Output the (x, y) coordinate of the center of the cell containing the given text.  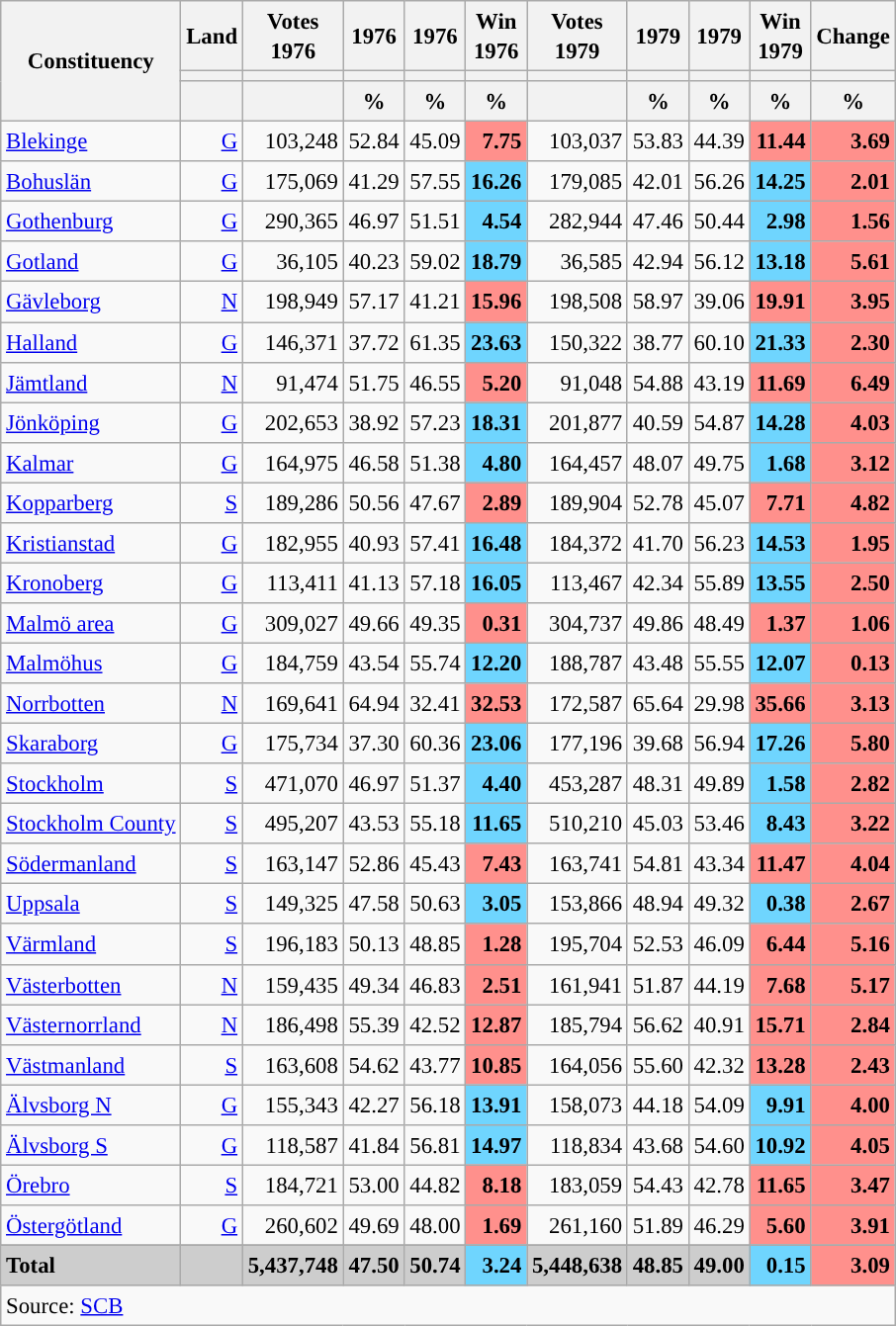
49.86 (658, 623)
56.18 (435, 1105)
260,602 (293, 1226)
Constituency (91, 61)
54.88 (658, 382)
51.37 (435, 783)
Kronoberg (91, 583)
184,721 (293, 1185)
8.43 (780, 825)
3.69 (852, 142)
60.36 (435, 744)
Win 1976 (496, 36)
42.01 (658, 182)
17.26 (780, 744)
7.43 (496, 864)
4.54 (496, 221)
14.28 (780, 423)
23.63 (496, 342)
51.38 (435, 463)
43.34 (719, 864)
49.00 (719, 1266)
1.58 (780, 783)
Uppsala (91, 904)
4.05 (852, 1145)
91,474 (293, 382)
13.28 (780, 1064)
11.69 (780, 382)
49.75 (719, 463)
5,448,638 (578, 1266)
48.31 (658, 783)
19.91 (780, 303)
37.72 (374, 342)
Värmland (91, 945)
198,949 (293, 303)
29.98 (719, 704)
155,343 (293, 1105)
201,877 (578, 423)
7.71 (780, 502)
4.40 (496, 783)
309,027 (293, 623)
Votes 1976 (293, 36)
49.69 (374, 1226)
50.13 (374, 945)
198,508 (578, 303)
21.33 (780, 342)
2.67 (852, 904)
Stockholm County (91, 825)
1.95 (852, 544)
40.91 (719, 1024)
Gothenburg (91, 221)
0.15 (780, 1266)
188,787 (578, 663)
261,160 (578, 1226)
50.74 (435, 1266)
179,085 (578, 182)
50.63 (435, 904)
43.68 (658, 1145)
113,467 (578, 583)
2.98 (780, 221)
55.89 (719, 583)
1.68 (780, 463)
Source: SCB (448, 1305)
Malmöhus (91, 663)
189,904 (578, 502)
177,196 (578, 744)
184,372 (578, 544)
46.83 (435, 985)
202,653 (293, 423)
1.06 (852, 623)
41.29 (374, 182)
46.09 (719, 945)
5.16 (852, 945)
Total (91, 1266)
53.83 (658, 142)
10.92 (780, 1145)
Halland (91, 342)
Gotland (91, 261)
57.17 (374, 303)
46.55 (435, 382)
51.75 (374, 382)
52.78 (658, 502)
14.53 (780, 544)
1.28 (496, 945)
150,322 (578, 342)
118,834 (578, 1145)
16.05 (496, 583)
4.03 (852, 423)
43.48 (658, 663)
60.10 (719, 342)
Kalmar (91, 463)
149,325 (293, 904)
Västmanland (91, 1064)
184,759 (293, 663)
Örebro (91, 1185)
47.50 (374, 1266)
175,734 (293, 744)
3.24 (496, 1266)
158,073 (578, 1105)
52.53 (658, 945)
55.74 (435, 663)
Stockholm (91, 783)
3.22 (852, 825)
14.97 (496, 1145)
5.60 (780, 1226)
47.58 (374, 904)
48.94 (658, 904)
2.01 (852, 182)
38.77 (658, 342)
3.47 (852, 1185)
5.80 (852, 744)
50.44 (719, 221)
Västerbotten (91, 985)
56.23 (719, 544)
56.12 (719, 261)
15.96 (496, 303)
52.86 (374, 864)
49.89 (719, 783)
2.82 (852, 783)
39.68 (658, 744)
Älvsborg N (91, 1105)
48.07 (658, 463)
453,287 (578, 783)
5.20 (496, 382)
175,069 (293, 182)
53.00 (374, 1185)
182,955 (293, 544)
46.29 (719, 1226)
49.35 (435, 623)
57.18 (435, 583)
41.70 (658, 544)
282,944 (578, 221)
15.71 (780, 1024)
8.18 (496, 1185)
Jönköping (91, 423)
40.23 (374, 261)
45.03 (658, 825)
0.13 (852, 663)
51.51 (435, 221)
18.31 (496, 423)
58.97 (658, 303)
11.47 (780, 864)
4.04 (852, 864)
2.51 (496, 985)
16.26 (496, 182)
57.23 (435, 423)
49.32 (719, 904)
32.41 (435, 704)
41.84 (374, 1145)
54.81 (658, 864)
113,411 (293, 583)
186,498 (293, 1024)
61.35 (435, 342)
12.20 (496, 663)
13.91 (496, 1105)
3.09 (852, 1266)
16.48 (496, 544)
Change (852, 36)
3.12 (852, 463)
185,794 (578, 1024)
164,056 (578, 1064)
510,210 (578, 825)
32.53 (496, 704)
47.46 (658, 221)
23.06 (496, 744)
Skaraborg (91, 744)
189,286 (293, 502)
5.61 (852, 261)
2.30 (852, 342)
44.39 (719, 142)
5,437,748 (293, 1266)
40.59 (658, 423)
41.21 (435, 303)
7.68 (780, 985)
52.84 (374, 142)
49.34 (374, 985)
Malmö area (91, 623)
51.89 (658, 1226)
118,587 (293, 1145)
4.80 (496, 463)
Västernorrland (91, 1024)
495,207 (293, 825)
2.50 (852, 583)
3.95 (852, 303)
56.94 (719, 744)
6.44 (780, 945)
10.85 (496, 1064)
172,587 (578, 704)
Kopparberg (91, 502)
39.06 (719, 303)
53.46 (719, 825)
6.49 (852, 382)
Win 1979 (780, 36)
3.05 (496, 904)
54.43 (658, 1185)
36,585 (578, 261)
Södermanland (91, 864)
Älvsborg S (91, 1145)
Norrbotten (91, 704)
42.27 (374, 1105)
44.19 (719, 985)
43.53 (374, 825)
18.79 (496, 261)
290,365 (293, 221)
91,048 (578, 382)
56.81 (435, 1145)
41.13 (374, 583)
65.64 (658, 704)
55.39 (374, 1024)
64.94 (374, 704)
38.92 (374, 423)
0.38 (780, 904)
471,070 (293, 783)
159,435 (293, 985)
42.32 (719, 1064)
14.25 (780, 182)
45.07 (719, 502)
3.91 (852, 1226)
1.69 (496, 1226)
35.66 (780, 704)
Gävleborg (91, 303)
45.43 (435, 864)
163,608 (293, 1064)
13.18 (780, 261)
43.19 (719, 382)
56.26 (719, 182)
183,059 (578, 1185)
48.00 (435, 1226)
13.55 (780, 583)
3.13 (852, 704)
56.62 (658, 1024)
54.09 (719, 1105)
45.09 (435, 142)
1.37 (780, 623)
47.67 (435, 502)
57.41 (435, 544)
59.02 (435, 261)
163,741 (578, 864)
12.87 (496, 1024)
4.00 (852, 1105)
Land (212, 36)
2.89 (496, 502)
Blekinge (91, 142)
42.34 (658, 583)
161,941 (578, 985)
163,147 (293, 864)
9.91 (780, 1105)
Votes 1979 (578, 36)
Bohuslän (91, 182)
1.56 (852, 221)
196,183 (293, 945)
11.44 (780, 142)
54.60 (719, 1145)
57.55 (435, 182)
304,737 (578, 623)
42.94 (658, 261)
55.18 (435, 825)
153,866 (578, 904)
54.87 (719, 423)
42.78 (719, 1185)
4.82 (852, 502)
50.56 (374, 502)
48.49 (719, 623)
Kristianstad (91, 544)
46.58 (374, 463)
36,105 (293, 261)
51.87 (658, 985)
146,371 (293, 342)
42.52 (435, 1024)
12.07 (780, 663)
55.55 (719, 663)
2.84 (852, 1024)
Jämtland (91, 382)
103,037 (578, 142)
40.93 (374, 544)
2.43 (852, 1064)
164,975 (293, 463)
195,704 (578, 945)
37.30 (374, 744)
5.17 (852, 985)
43.77 (435, 1064)
7.75 (496, 142)
169,641 (293, 704)
0.31 (496, 623)
43.54 (374, 663)
44.18 (658, 1105)
164,457 (578, 463)
Östergötland (91, 1226)
103,248 (293, 142)
44.82 (435, 1185)
55.60 (658, 1064)
54.62 (374, 1064)
49.66 (374, 623)
